Find where the given text appears and provide that cell's center as [X, Y] coordinate. 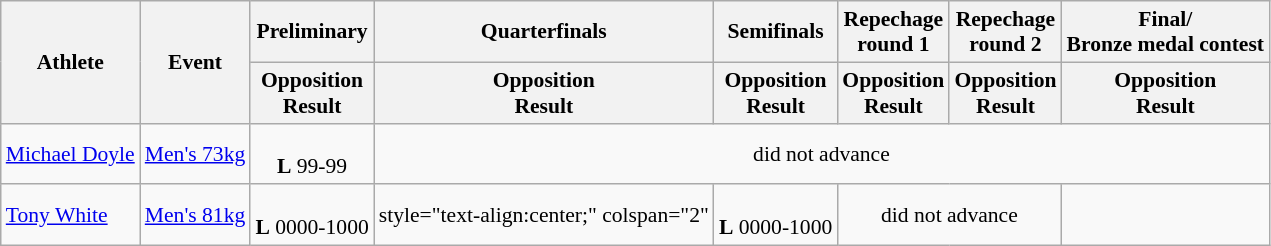
Final/Bronze medal contest [1166, 32]
Event [196, 62]
style="text-align:center;" colspan="2" [544, 216]
Tony White [70, 216]
Repechage round 2 [1005, 32]
Semifinals [776, 32]
Quarterfinals [544, 32]
Athlete [70, 62]
L 99-99 [312, 154]
Preliminary [312, 32]
Michael Doyle [70, 154]
Men's 81kg [196, 216]
Men's 73kg [196, 154]
Repechage round 1 [893, 32]
